Locate the cell with the specified text and output its (X, Y) center coordinate. 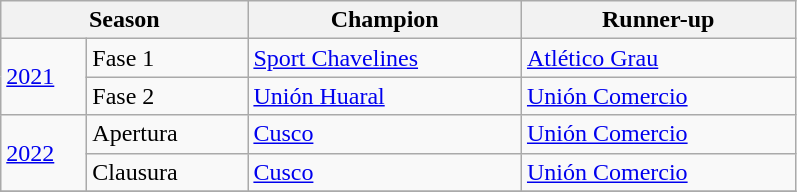
2021 (44, 77)
Runner-up (658, 20)
Champion (385, 20)
Fase 2 (168, 96)
Clausura (168, 172)
Season (124, 20)
Fase 1 (168, 58)
2022 (44, 153)
Sport Chavelines (385, 58)
Unión Huaral (385, 96)
Atlético Grau (658, 58)
Apertura (168, 134)
